Return [x, y] of the center of cell containing provided text 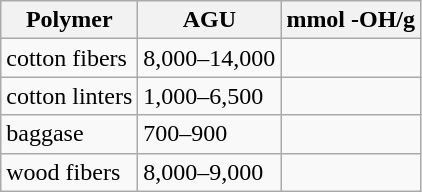
cotton fibers [70, 58]
AGU [210, 20]
cotton linters [70, 96]
700–900 [210, 134]
8,000–9,000 [210, 172]
wood fibers [70, 172]
mmol -OH/g [351, 20]
1,000–6,500 [210, 96]
baggase [70, 134]
8,000–14,000 [210, 58]
Polymer [70, 20]
